Find where the given text appears and provide that cell's center as (x, y) coordinate. 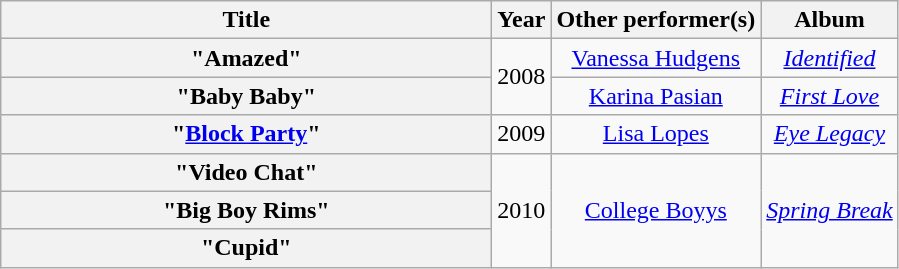
"Cupid" (246, 248)
2008 (522, 77)
Eye Legacy (830, 134)
Album (830, 20)
2010 (522, 210)
Spring Break (830, 210)
College Boyys (656, 210)
Identified (830, 58)
Vanessa Hudgens (656, 58)
"Amazed" (246, 58)
"Big Boy Rims" (246, 210)
Other performer(s) (656, 20)
Title (246, 20)
Lisa Lopes (656, 134)
First Love (830, 96)
"Block Party" (246, 134)
"Video Chat" (246, 172)
"Baby Baby" (246, 96)
2009 (522, 134)
Karina Pasian (656, 96)
Year (522, 20)
